Return the [X, Y] coordinate for the center point of the cell that contains the specified text.  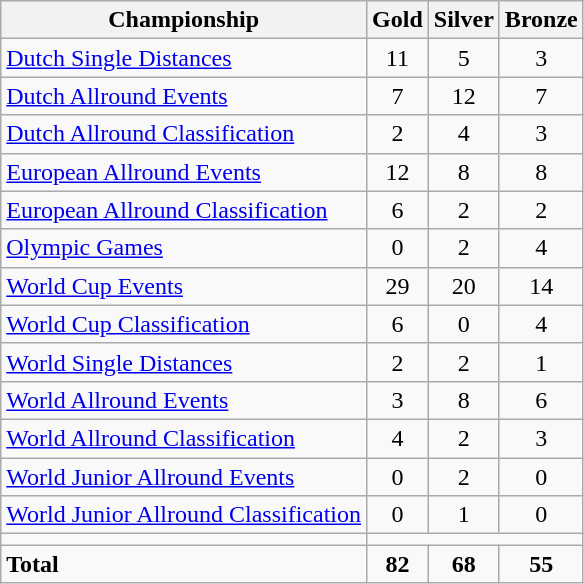
68 [464, 564]
82 [398, 564]
World Junior Allround Classification [184, 515]
World Allround Events [184, 400]
Bronze [541, 20]
55 [541, 564]
11 [398, 58]
Dutch Allround Events [184, 96]
29 [398, 286]
World Cup Events [184, 286]
Dutch Single Distances [184, 58]
Dutch Allround Classification [184, 134]
5 [464, 58]
Championship [184, 20]
European Allround Events [184, 172]
Gold [398, 20]
20 [464, 286]
World Junior Allround Events [184, 477]
European Allround Classification [184, 210]
Total [184, 564]
Silver [464, 20]
14 [541, 286]
World Single Distances [184, 362]
World Cup Classification [184, 324]
World Allround Classification [184, 438]
Olympic Games [184, 248]
